Provide the [x, y] coordinate of the cell's center where the given text is located.  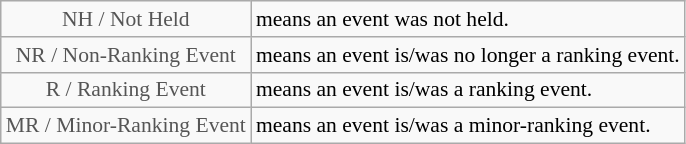
means an event is/was a minor-ranking event. [468, 126]
R / Ranking Event [126, 90]
NR / Non-Ranking Event [126, 55]
means an event was not held. [468, 19]
means an event is/was a ranking event. [468, 90]
NH / Not Held [126, 19]
MR / Minor-Ranking Event [126, 126]
means an event is/was no longer a ranking event. [468, 55]
